Pinpoint the cell where the given text exists, returning its (X, Y) midpoint coordinate. 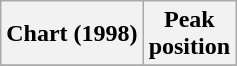
Peakposition (189, 34)
Chart (1998) (72, 34)
